Output the [X, Y] coordinate of the center of the cell containing the given text.  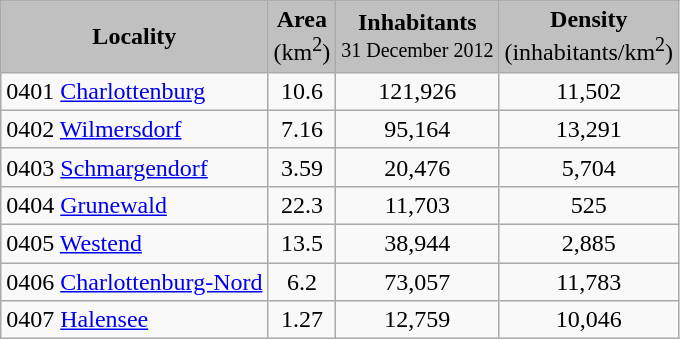
3.59 [302, 167]
10.6 [302, 91]
11,502 [589, 91]
12,759 [418, 320]
38,944 [418, 244]
Inhabitants31 December 2012 [418, 37]
13,291 [589, 129]
2,885 [589, 244]
22.3 [302, 205]
525 [589, 205]
73,057 [418, 282]
95,164 [418, 129]
Area (km2) [302, 37]
121,926 [418, 91]
Locality [134, 37]
20,476 [418, 167]
0403 Schmargendorf [134, 167]
0404 Grunewald [134, 205]
5,704 [589, 167]
1.27 [302, 320]
0407 Halensee [134, 320]
0406 Charlottenburg-Nord [134, 282]
6.2 [302, 282]
7.16 [302, 129]
10,046 [589, 320]
0401 Charlottenburg [134, 91]
11,703 [418, 205]
0405 Westend [134, 244]
Density(inhabitants/km2) [589, 37]
13.5 [302, 244]
0402 Wilmersdorf [134, 129]
11,783 [589, 282]
